Pinpoint the cell where the given text exists, returning its [x, y] midpoint coordinate. 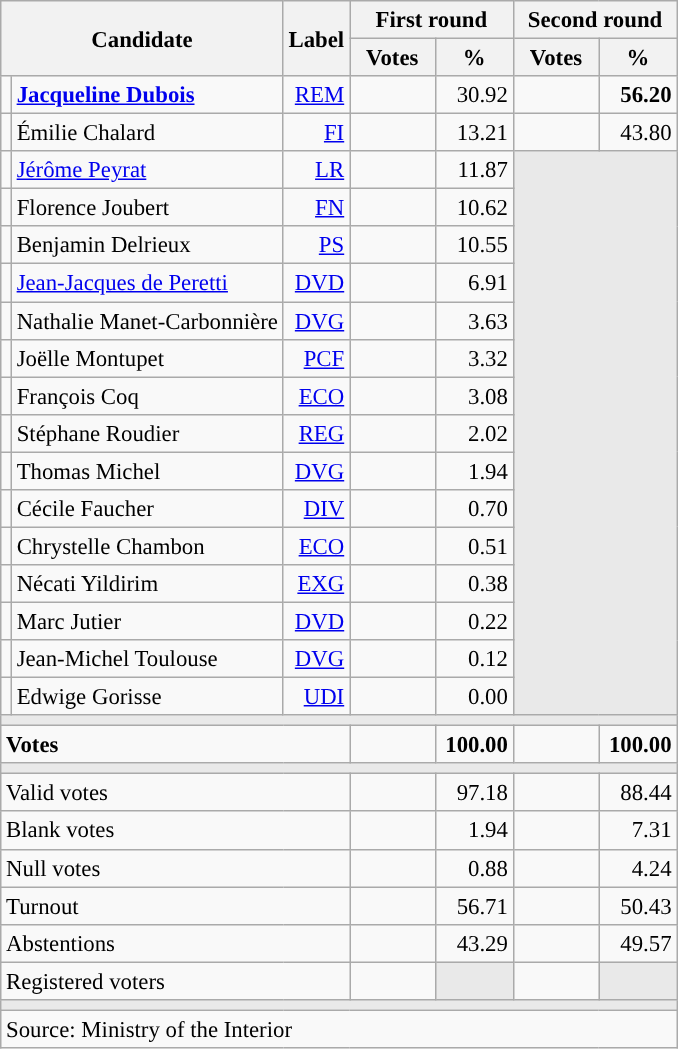
30.92 [474, 95]
Jacqueline Dubois [147, 95]
56.71 [474, 906]
0.88 [474, 868]
88.44 [638, 793]
First round [432, 20]
3.63 [474, 321]
97.18 [474, 793]
0.70 [474, 509]
11.87 [474, 170]
56.20 [638, 95]
François Coq [147, 396]
10.55 [474, 245]
7.31 [638, 831]
13.21 [474, 133]
Thomas Michel [147, 471]
43.29 [474, 943]
0.38 [474, 584]
FN [316, 208]
PS [316, 245]
49.57 [638, 943]
Registered voters [176, 981]
Jean-Michel Toulouse [147, 659]
Émilie Chalard [147, 133]
43.80 [638, 133]
Marc Jutier [147, 621]
DIV [316, 509]
Jérôme Peyrat [147, 170]
Stéphane Roudier [147, 433]
Cécile Faucher [147, 509]
6.91 [474, 283]
2.02 [474, 433]
Candidate [142, 38]
EXG [316, 584]
50.43 [638, 906]
Nécati Yildirim [147, 584]
Abstentions [176, 943]
Chrystelle Chambon [147, 546]
UDI [316, 697]
Benjamin Delrieux [147, 245]
4.24 [638, 868]
Null votes [176, 868]
3.08 [474, 396]
FI [316, 133]
Jean-Jacques de Peretti [147, 283]
Edwige Gorisse [147, 697]
Valid votes [176, 793]
0.22 [474, 621]
REM [316, 95]
Source: Ministry of the Interior [339, 1029]
Florence Joubert [147, 208]
LR [316, 170]
Second round [595, 20]
Joëlle Montupet [147, 358]
Label [316, 38]
3.32 [474, 358]
PCF [316, 358]
0.12 [474, 659]
REG [316, 433]
0.51 [474, 546]
Nathalie Manet-Carbonnière [147, 321]
Blank votes [176, 831]
Turnout [176, 906]
0.00 [474, 697]
10.62 [474, 208]
